Return the (X, Y) coordinate for the center point of the cell that contains the specified text.  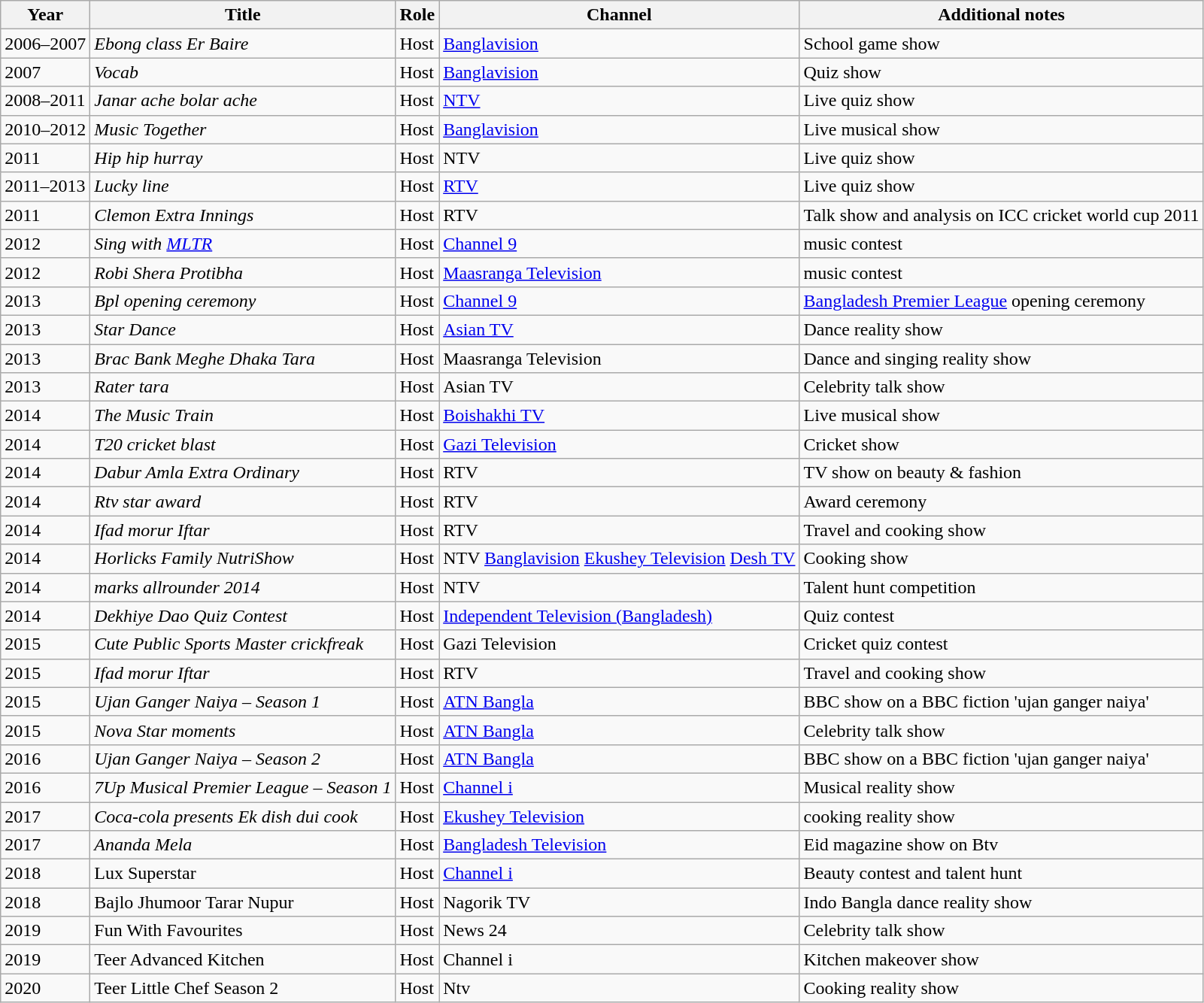
2011–2013 (45, 186)
Lux Superstar (243, 874)
cooking reality show (1002, 816)
Teer Advanced Kitchen (243, 959)
Cooking show (1002, 559)
Award ceremony (1002, 501)
Dekhiye Dao Quiz Contest (243, 616)
Bangladesh Television (620, 845)
Lucky line (243, 186)
Indo Bangla dance reality show (1002, 902)
Title (243, 15)
2006–2007 (45, 44)
Janar ache bolar ache (243, 101)
Bajlo Jhumoor Tarar Nupur (243, 902)
Coca-cola presents Ek dish dui cook (243, 816)
The Music Train (243, 416)
Robi Shera Protibha (243, 272)
marks allrounder 2014 (243, 587)
Ujan Ganger Naiya – Season 2 (243, 759)
Ebong class Er Baire (243, 44)
Vocab (243, 72)
Musical reality show (1002, 787)
Ekushey Television (620, 816)
Ujan Ganger Naiya – Season 1 (243, 701)
2007 (45, 72)
Talk show and analysis on ICC cricket world cup 2011 (1002, 215)
Hip hip hurray (243, 158)
Fun With Favourites (243, 931)
Bpl opening ceremony (243, 301)
Role (417, 15)
TV show on beauty & fashion (1002, 473)
Kitchen makeover show (1002, 959)
Clemon Extra Innings (243, 215)
Additional notes (1002, 15)
Brac Bank Meghe Dhaka Tara (243, 359)
Rtv star award (243, 501)
Cooking reality show (1002, 988)
Beauty contest and talent hunt (1002, 874)
7Up Musical Premier League – Season 1 (243, 787)
Dance and singing reality show (1002, 359)
NTV Banglavision Ekushey Television Desh TV (620, 559)
Teer Little Chef Season 2 (243, 988)
2008–2011 (45, 101)
Cricket quiz contest (1002, 644)
T20 cricket blast (243, 444)
Dance reality show (1002, 329)
Eid magazine show on Btv (1002, 845)
Nova Star moments (243, 730)
2020 (45, 988)
Ananda Mela (243, 845)
Ntv (620, 988)
Quiz show (1002, 72)
2010–2012 (45, 129)
Cricket show (1002, 444)
Horlicks Family NutriShow (243, 559)
Quiz contest (1002, 616)
Star Dance (243, 329)
Year (45, 15)
Talent hunt competition (1002, 587)
Sing with MLTR (243, 244)
News 24 (620, 931)
Cute Public Sports Master crickfreak (243, 644)
Independent Television (Bangladesh) (620, 616)
Rater tara (243, 387)
Bangladesh Premier League opening ceremony (1002, 301)
School game show (1002, 44)
Music Together (243, 129)
Nagorik TV (620, 902)
Boishakhi TV (620, 416)
Channel (620, 15)
Dabur Amla Extra Ordinary (243, 473)
